Find where the given text appears and provide that cell's center as (X, Y) coordinate. 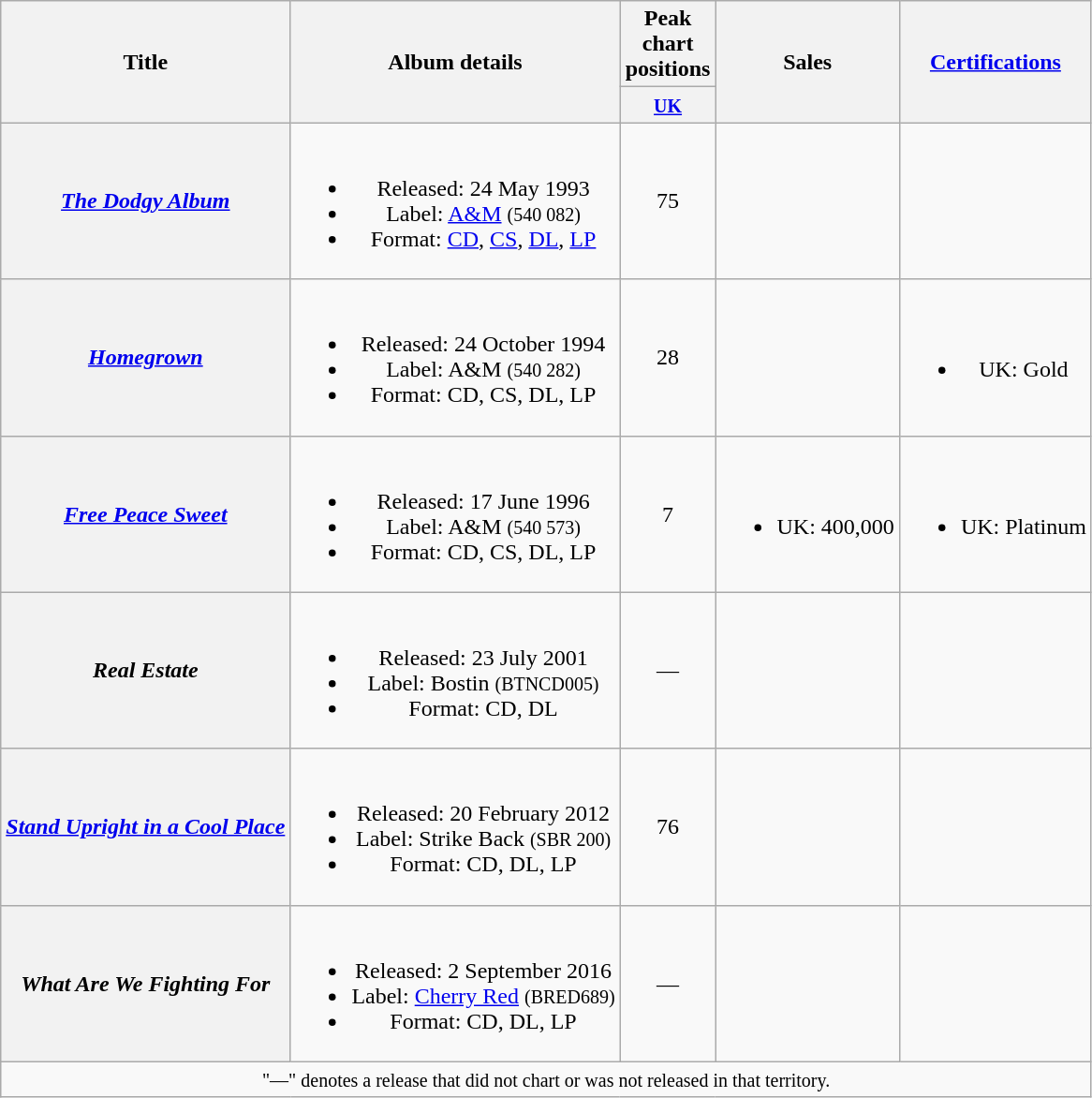
UK: Platinum (995, 513)
Released: 2 September 2016Label: Cherry Red (BRED689)Format: CD, DL, LP (455, 984)
UK (668, 105)
Released: 23 July 2001Label: Bostin (BTNCD005)Format: CD, DL (455, 671)
Released: 17 June 1996Label: A&M (540 573)Format: CD, CS, DL, LP (455, 513)
7 (668, 513)
UK: Gold (995, 358)
75 (668, 200)
28 (668, 358)
UK: 400,000 (807, 513)
The Dodgy Album (146, 200)
What Are We Fighting For (146, 984)
Stand Upright in a Cool Place (146, 826)
"—" denotes a release that did not chart or was not released in that territory. (547, 1079)
Homegrown (146, 358)
Released: 20 February 2012Label: Strike Back (SBR 200)Format: CD, DL, LP (455, 826)
Peak chartpositions (668, 44)
Album details (455, 62)
Certifications (995, 62)
Real Estate (146, 671)
Title (146, 62)
Free Peace Sweet (146, 513)
Released: 24 May 1993Label: A&M (540 082)Format: CD, CS, DL, LP (455, 200)
Sales (807, 62)
76 (668, 826)
Released: 24 October 1994Label: A&M (540 282)Format: CD, CS, DL, LP (455, 358)
